For the text-containing cell, return its midpoint in [X, Y] coordinate format. 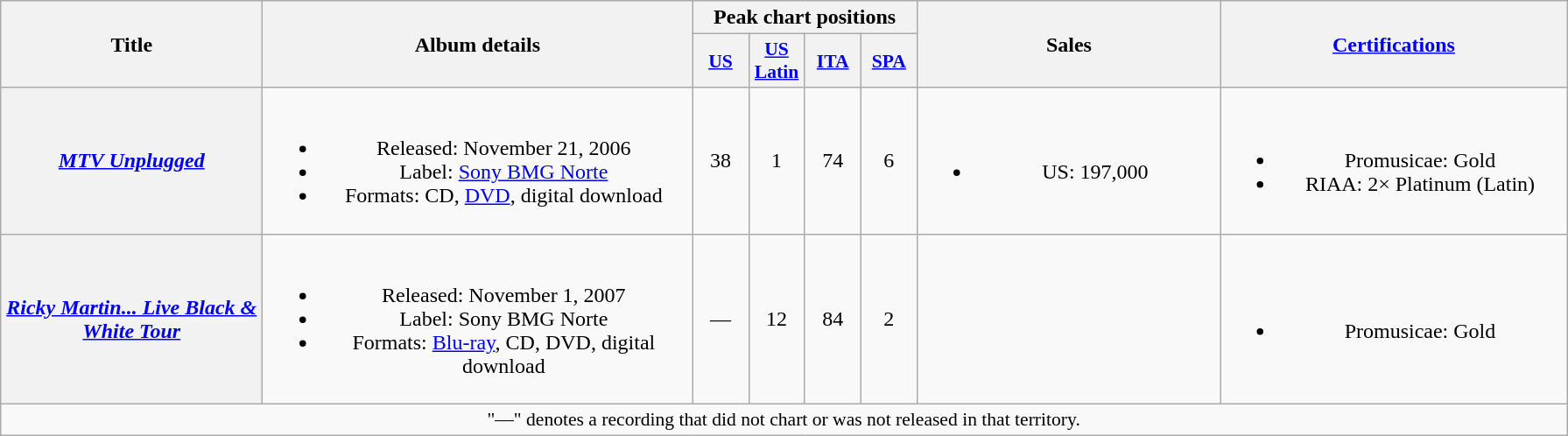
Promusicae: Gold [1394, 319]
Ricky Martin... Live Black & White Tour [131, 319]
84 [833, 319]
"—" denotes a recording that did not chart or was not released in that territory. [784, 419]
Released: November 1, 2007 Label: Sony BMG NorteFormats: Blu-ray, CD, DVD, digital download [478, 319]
US Latin [777, 61]
6 [889, 161]
Peak chart positions [805, 18]
US [721, 61]
Album details [478, 44]
Released: November 21, 2006 Label: Sony BMG NorteFormats: CD, DVD, digital download [478, 161]
MTV Unplugged [131, 161]
2 [889, 319]
Sales [1068, 44]
SPA [889, 61]
ITA [833, 61]
12 [777, 319]
38 [721, 161]
1 [777, 161]
74 [833, 161]
Certifications [1394, 44]
US: 197,000 [1068, 161]
Title [131, 44]
— [721, 319]
Promusicae: GoldRIAA: 2× Platinum (Latin) [1394, 161]
